Provide the (x, y) coordinate of the cell's center where the given text is located.  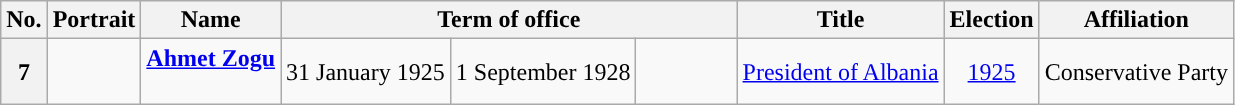
Portrait (94, 20)
Ahmet Zogu (211, 72)
Conservative Party (1136, 72)
Term of office (509, 20)
1925 (992, 72)
7 (24, 72)
No. (24, 20)
Name (211, 20)
Affiliation (1136, 20)
Election (992, 20)
1 September 1928 (543, 72)
31 January 1925 (366, 72)
Title (840, 20)
President of Albania (840, 72)
